Return the [X, Y] coordinate for the center point of the cell that contains the specified text.  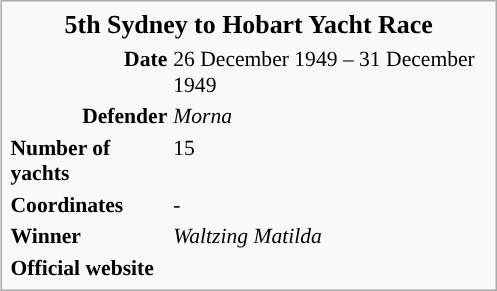
Official website [89, 267]
Coordinates [89, 204]
- [330, 204]
Waltzing Matilda [330, 236]
15 [330, 160]
Winner [89, 236]
Defender [89, 116]
Morna [330, 116]
Number of yachts [89, 160]
Date [89, 72]
26 December 1949 – 31 December 1949 [330, 72]
5th Sydney to Hobart Yacht Race [248, 26]
